Capture the cell that displays the provided text and extract its (x, y) central coordinate. 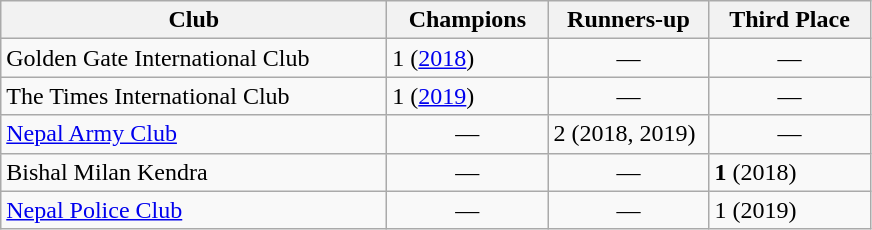
The Times International Club (194, 96)
Runners-up (628, 20)
Bishal Milan Kendra (194, 172)
Third Place (790, 20)
Nepal Police Club (194, 210)
Champions (468, 20)
Golden Gate International Club (194, 58)
Nepal Army Club (194, 134)
2 (2018, 2019) (628, 134)
Club (194, 20)
